For the text-containing cell, return its midpoint in (x, y) coordinate format. 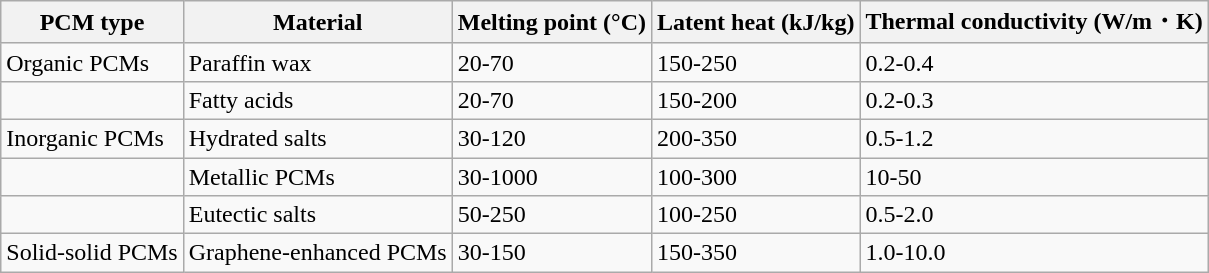
Material (318, 22)
0.2-0.3 (1034, 100)
200-350 (756, 138)
30-150 (552, 253)
Paraffin wax (318, 62)
Latent heat (kJ/kg) (756, 22)
Eutectic salts (318, 215)
0.5-2.0 (1034, 215)
100-250 (756, 215)
1.0-10.0 (1034, 253)
Inorganic PCMs (92, 138)
Graphene-enhanced PCMs (318, 253)
100-300 (756, 177)
0.5-1.2 (1034, 138)
Melting point (°C) (552, 22)
Thermal conductivity (W/m・K) (1034, 22)
Fatty acids (318, 100)
30-1000 (552, 177)
150-350 (756, 253)
Metallic PCMs (318, 177)
30-120 (552, 138)
Hydrated salts (318, 138)
PCM type (92, 22)
50-250 (552, 215)
10-50 (1034, 177)
Solid-solid PCMs (92, 253)
Organic PCMs (92, 62)
0.2-0.4 (1034, 62)
150-200 (756, 100)
150-250 (756, 62)
